Locate the cell with the specified text and output its (x, y) center coordinate. 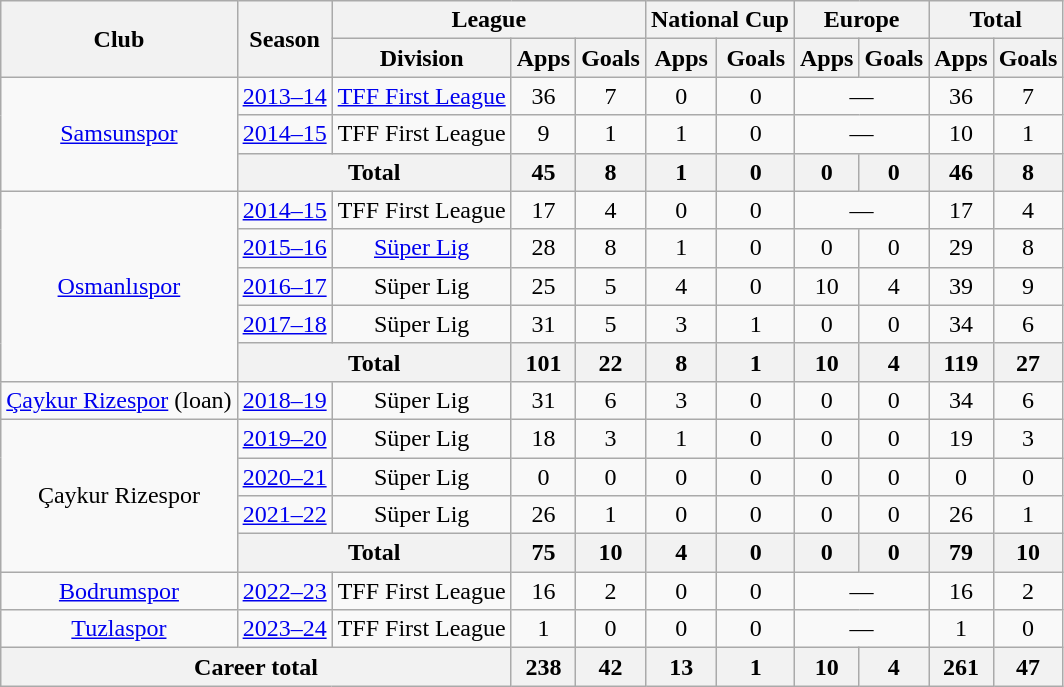
Europe (862, 20)
101 (543, 362)
238 (543, 667)
19 (961, 438)
Samsunspor (119, 134)
29 (961, 248)
Season (284, 39)
2022–23 (284, 591)
28 (543, 248)
Bodrumspor (119, 591)
Çaykur Rizespor (loan) (119, 400)
Tuzlaspor (119, 629)
National Cup (720, 20)
Club (119, 39)
Division (422, 58)
45 (543, 172)
42 (611, 667)
75 (543, 553)
18 (543, 438)
2013–14 (284, 96)
119 (961, 362)
25 (543, 286)
2015–16 (284, 248)
Osmanlıspor (119, 286)
League (488, 20)
79 (961, 553)
Çaykur Rizespor (119, 495)
Career total (256, 667)
2021–22 (284, 515)
2016–17 (284, 286)
46 (961, 172)
2018–19 (284, 400)
261 (961, 667)
47 (1028, 667)
13 (681, 667)
2017–18 (284, 324)
2023–24 (284, 629)
2019–20 (284, 438)
27 (1028, 362)
2020–21 (284, 477)
22 (611, 362)
39 (961, 286)
